Return the [x, y] coordinate for the center point of the cell that contains the specified text.  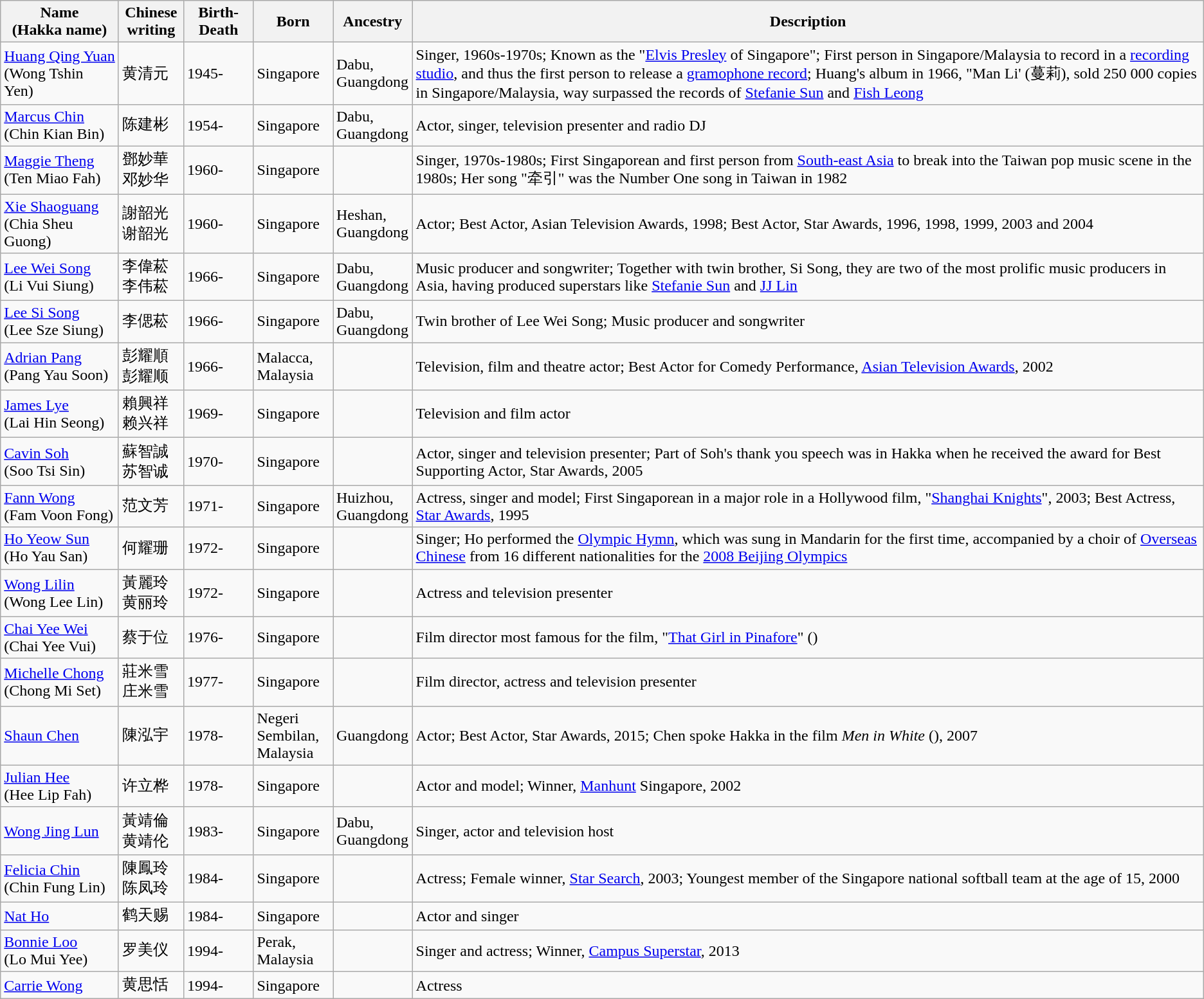
Name(Hakka name) [60, 22]
黃靖倫黄靖伦 [150, 831]
Actress and television presenter [808, 593]
賴興祥赖兴祥 [150, 414]
Malacca, Malaysia [293, 366]
Film director, actress and television presenter [808, 682]
Cavin Soh (Soo Tsi Sin) [60, 462]
Actor and singer [808, 915]
Actor and model; Winner, Manhunt Singapore, 2002 [808, 786]
Felicia Chin(Chin Fung Lin) [60, 878]
1977- [219, 682]
謝韶光谢韶光 [150, 224]
Lee Si Song(Lee Sze Siung) [60, 321]
Born [293, 22]
1983- [219, 831]
黃麗玲黄丽玲 [150, 593]
Singer, actor and television host [808, 831]
Television, film and theatre actor; Best Actor for Comedy Performance, Asian Television Awards, 2002 [808, 366]
Film director most famous for the film, "That Girl in Pinafore" () [808, 638]
彭耀順彭耀顺 [150, 366]
Actor, singer, television presenter and radio DJ [808, 125]
1954- [219, 125]
Singer and actress; Winner, Campus Superstar, 2013 [808, 950]
Julian Hee (Hee Lip Fah) [60, 786]
Guangdong [373, 735]
1970- [219, 462]
Adrian Pang(Pang Yau Soon) [60, 366]
Maggie Theng(Ten Miao Fah) [60, 170]
Wong Lilin(Wong Lee Lin) [60, 593]
蘇智誠苏智诚 [150, 462]
Shaun Chen [60, 735]
Carrie Wong [60, 985]
Huizhou, Guangdong [373, 507]
Heshan, Guangdong [373, 224]
Marcus Chin(Chin Kian Bin) [60, 125]
1945- [219, 73]
1969- [219, 414]
罗美仪 [150, 950]
Television and film actor [808, 414]
莊米雪庄米雪 [150, 682]
陳鳳玲陈凤玲 [150, 878]
Bonnie Loo(Lo Mui Yee) [60, 950]
Actress [808, 985]
Xie Shaoguang(Chia Sheu Guong) [60, 224]
陈建彬 [150, 125]
Description [808, 22]
Huang Qing Yuan(Wong Tshin Yen) [60, 73]
黄清元 [150, 73]
鹤天赐 [150, 915]
Actress, singer and model; First Singaporean in a major role in a Hollywood film, "Shanghai Knights", 2003; Best Actress, Star Awards, 1995 [808, 507]
Birth-Death [219, 22]
Wong Jing Lun [60, 831]
蔡于位 [150, 638]
Michelle Chong(Chong Mi Set) [60, 682]
许立桦 [150, 786]
Ho Yeow Sun(Ho Yau San) [60, 548]
范文芳 [150, 507]
Chinese writing [150, 22]
Negeri Sembilan, Malaysia [293, 735]
Fann Wong(Fam Voon Fong) [60, 507]
Nat Ho [60, 915]
黄思恬 [150, 985]
Perak, Malaysia [293, 950]
Lee Wei Song(Li Vui Siung) [60, 277]
Actress; Female winner, Star Search, 2003; Youngest member of the Singapore national softball team at the age of 15, 2000 [808, 878]
鄧妙華邓妙华 [150, 170]
Ancestry [373, 22]
Actor; Best Actor, Star Awards, 2015; Chen spoke Hakka in the film Men in White (), 2007 [808, 735]
何耀珊 [150, 548]
李偲菘 [150, 321]
1971- [219, 507]
James Lye (Lai Hin Seong) [60, 414]
1976- [219, 638]
陳泓宇 [150, 735]
Actor; Best Actor, Asian Television Awards, 1998; Best Actor, Star Awards, 1996, 1998, 1999, 2003 and 2004 [808, 224]
Chai Yee Wei (Chai Yee Vui) [60, 638]
李偉菘李伟菘 [150, 277]
Twin brother of Lee Wei Song; Music producer and songwriter [808, 321]
